Return the (x, y) coordinate for the center point of the cell that contains the specified text.  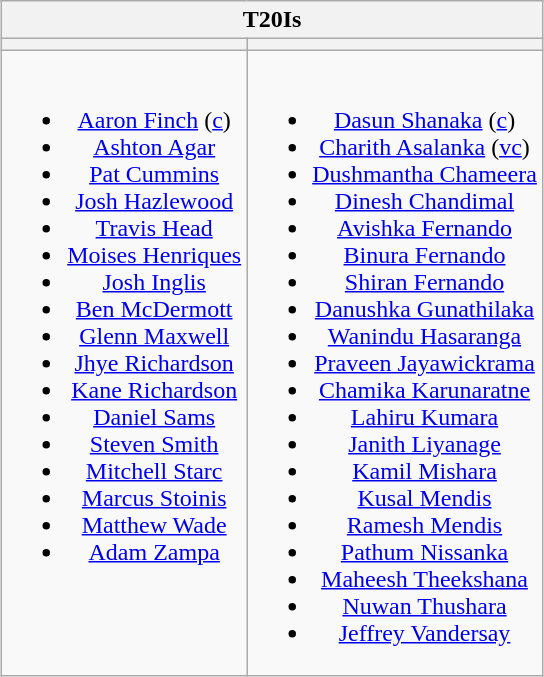
T20Is (272, 20)
